Identify which cell holds the provided text, then report its (x, y) central coordinate. 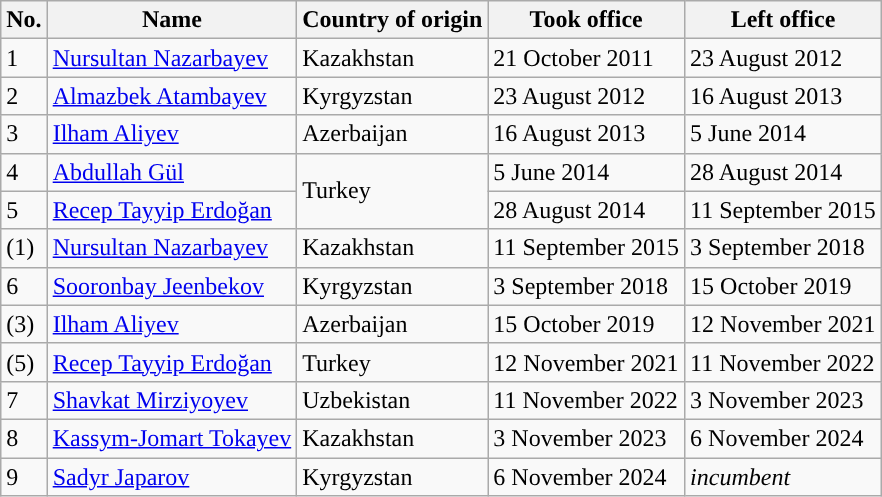
Country of origin (392, 20)
21 October 2011 (586, 58)
7 (24, 400)
1 (24, 58)
Left office (784, 20)
8 (24, 438)
6 (24, 286)
(3) (24, 324)
Uzbekistan (392, 400)
9 (24, 477)
3 (24, 134)
Abdullah Gül (172, 172)
Almazbek Atambayev (172, 96)
2 (24, 96)
Sadyr Japarov (172, 477)
incumbent (784, 477)
Shavkat Mirziyoyev (172, 400)
No. (24, 20)
Kassym-Jomart Tokayev (172, 438)
5 (24, 210)
4 (24, 172)
Name (172, 20)
Took office (586, 20)
(1) (24, 248)
Sooronbay Jeenbekov (172, 286)
(5) (24, 362)
